For the text-containing cell, return its midpoint in (X, Y) coordinate format. 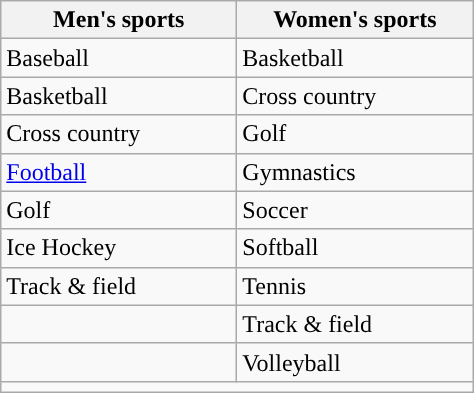
Softball (355, 248)
Baseball (119, 58)
Volleyball (355, 362)
Women's sports (355, 20)
Gymnastics (355, 172)
Soccer (355, 210)
Tennis (355, 286)
Football (119, 172)
Ice Hockey (119, 248)
Men's sports (119, 20)
